Search for the cell housing the specified text and yield its [x, y] center coordinate. 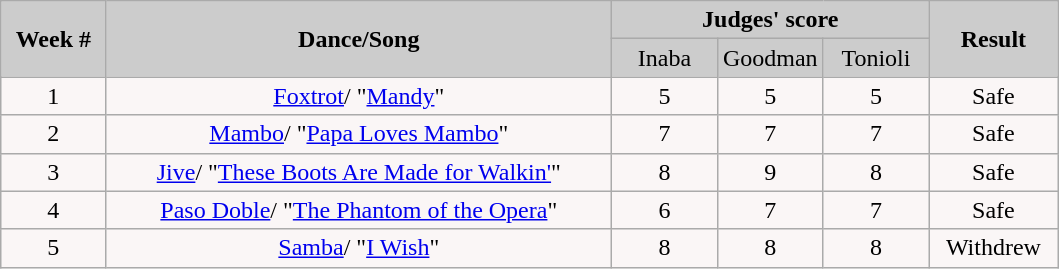
Mambo/ "Papa Loves Mambo" [359, 134]
Paso Doble/ "The Phantom of the Opera" [359, 210]
3 [54, 172]
Withdrew [994, 248]
2 [54, 134]
Foxtrot/ "Mandy" [359, 96]
4 [54, 210]
9 [770, 172]
Dance/Song [359, 39]
Week # [54, 39]
Samba/ "I Wish" [359, 248]
Goodman [770, 58]
Jive/ "These Boots Are Made for Walkin'" [359, 172]
Result [994, 39]
Judges' score [770, 20]
6 [665, 210]
Tonioli [876, 58]
Inaba [665, 58]
1 [54, 96]
